Extract the [x, y] coordinate from the center of the cell holding the provided text.  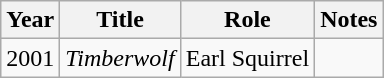
Title [120, 20]
Notes [349, 20]
Earl Squirrel [247, 58]
Year [30, 20]
Role [247, 20]
2001 [30, 58]
Timberwolf [120, 58]
